Detect which cell encompasses the target text, then output its [X, Y] center coordinate. 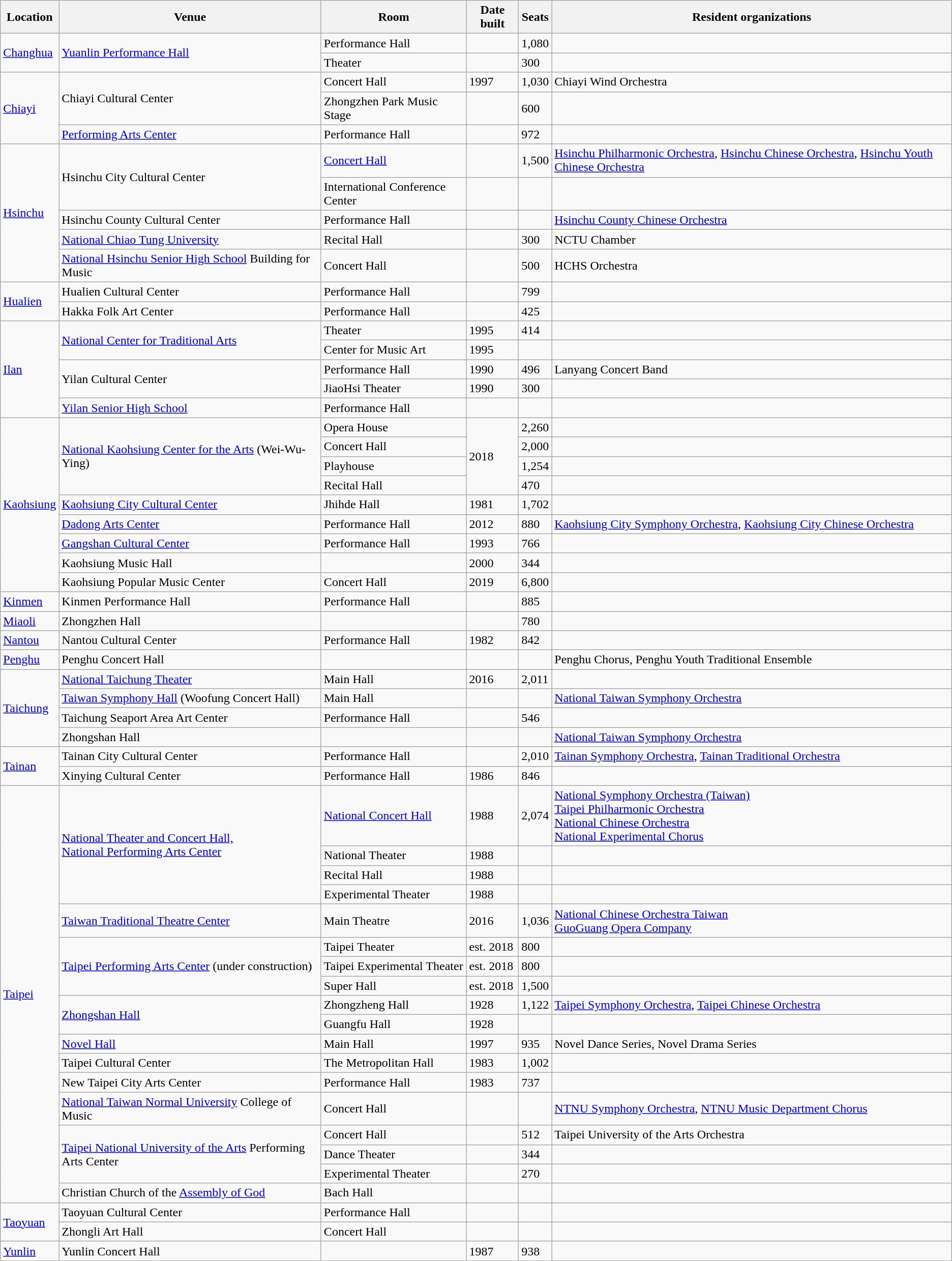
546 [535, 718]
Yilan Cultural Center [190, 379]
Hsinchu [29, 213]
1,036 [535, 921]
938 [535, 1251]
National Symphony Orchestra (Taiwan)Taipei Philharmonic OrchestraNational Chinese OrchestraNational Experimental Chorus [752, 816]
Taipei National University of the Arts Performing Arts Center [190, 1154]
Gangshan Cultural Center [190, 543]
Taichung [29, 708]
Main Theatre [394, 921]
National Chiao Tung University [190, 239]
Venue [190, 17]
Yuanlin Performance Hall [190, 53]
Miaoli [29, 621]
Tainan [29, 766]
Nantou Cultural Center [190, 640]
JiaoHsi Theater [394, 389]
Penghu Concert Hall [190, 660]
Performing Arts Center [190, 134]
737 [535, 1082]
Opera House [394, 427]
1987 [492, 1251]
Room [394, 17]
2,011 [535, 679]
935 [535, 1044]
Yunlin [29, 1251]
425 [535, 311]
2,260 [535, 427]
6,800 [535, 582]
NTNU Symphony Orchestra, NTNU Music Department Chorus [752, 1109]
842 [535, 640]
Hakka Folk Art Center [190, 311]
Kaohsiung City Cultural Center [190, 505]
Novel Dance Series, Novel Drama Series [752, 1044]
Dance Theater [394, 1154]
846 [535, 776]
880 [535, 524]
Tainan City Cultural Center [190, 756]
Tainan Symphony Orchestra, Tainan Traditional Orchestra [752, 756]
Ilan [29, 369]
Taipei [29, 994]
512 [535, 1135]
Kaohsiung City Symphony Orchestra, Kaohsiung City Chinese Orchestra [752, 524]
Lanyang Concert Band [752, 369]
Guangfu Hall [394, 1024]
National Concert Hall [394, 816]
Zhongzheng Hall [394, 1005]
Taoyuan Cultural Center [190, 1212]
Chiayi Wind Orchestra [752, 82]
Kaohsiung Music Hall [190, 563]
National Theater [394, 856]
1,030 [535, 82]
Zhongzhen Park Music Stage [394, 108]
Penghu [29, 660]
Super Hall [394, 985]
National Center for Traditional Arts [190, 340]
Zhongzhen Hall [190, 621]
National Theater and Concert Hall,National Performing Arts Center [190, 844]
270 [535, 1174]
Chiayi [29, 108]
1,254 [535, 466]
Playhouse [394, 466]
2,010 [535, 756]
Taipei Theater [394, 947]
2,000 [535, 447]
Changhua [29, 53]
799 [535, 291]
Hsinchu County Cultural Center [190, 220]
780 [535, 621]
1,122 [535, 1005]
2012 [492, 524]
2000 [492, 563]
Zhongli Art Hall [190, 1231]
International Conference Center [394, 193]
Kaohsiung [29, 505]
Jhihde Hall [394, 505]
NCTU Chamber [752, 239]
New Taipei City Arts Center [190, 1082]
Kinmen Performance Hall [190, 601]
1,080 [535, 43]
National Chinese Orchestra TaiwanGuoGuang Opera Company [752, 921]
Bach Hall [394, 1193]
Resident organizations [752, 17]
Taipei Symphony Orchestra, Taipei Chinese Orchestra [752, 1005]
Kaohsiung Popular Music Center [190, 582]
1,002 [535, 1063]
Penghu Chorus, Penghu Youth Traditional Ensemble [752, 660]
Date built [492, 17]
1993 [492, 543]
Chiayi Cultural Center [190, 99]
Taiwan Traditional Theatre Center [190, 921]
972 [535, 134]
Taipei Performing Arts Center (under construction) [190, 966]
Christian Church of the Assembly of God [190, 1193]
1982 [492, 640]
1,702 [535, 505]
Taichung Seaport Area Art Center [190, 718]
Nantou [29, 640]
National Hsinchu Senior High School Building for Music [190, 266]
Taipei Cultural Center [190, 1063]
Taiwan Symphony Hall (Woofung Concert Hall) [190, 698]
Hsinchu Philharmonic Orchestra, Hsinchu Chinese Orchestra, Hsinchu Youth Chinese Orchestra [752, 161]
Location [29, 17]
885 [535, 601]
Center for Music Art [394, 350]
National Kaohsiung Center for the Arts (Wei-Wu-Ying) [190, 456]
1986 [492, 776]
600 [535, 108]
2018 [492, 456]
Yilan Senior High School [190, 408]
Taipei University of the Arts Orchestra [752, 1135]
Taoyuan [29, 1222]
766 [535, 543]
Hualien [29, 301]
National Taichung Theater [190, 679]
500 [535, 266]
Novel Hall [190, 1044]
Hsinchu City Cultural Center [190, 177]
Dadong Arts Center [190, 524]
Taipei Experimental Theater [394, 966]
Hsinchu County Chinese Orchestra [752, 220]
2,074 [535, 816]
1981 [492, 505]
National Taiwan Normal University College of Music [190, 1109]
496 [535, 369]
Seats [535, 17]
Xinying Cultural Center [190, 776]
Hualien Cultural Center [190, 291]
Kinmen [29, 601]
470 [535, 485]
414 [535, 331]
HCHS Orchestra [752, 266]
The Metropolitan Hall [394, 1063]
2019 [492, 582]
Yunlin Concert Hall [190, 1251]
